Extract the (x, y) coordinate from the center of the cell holding the provided text.  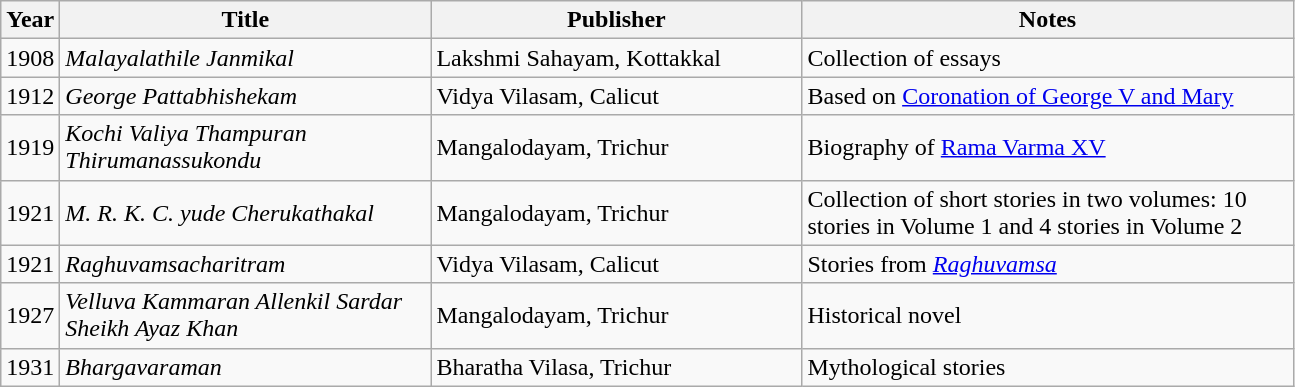
Notes (1048, 20)
George Pattabhishekam (246, 96)
Biography of Rama Varma XV (1048, 148)
Malayalathile Janmikal (246, 58)
1908 (30, 58)
1927 (30, 316)
Historical novel (1048, 316)
1919 (30, 148)
Bhargavaraman (246, 367)
Stories from Raghuvamsa (1048, 264)
Kochi Valiya Thampuran Thirumanassukondu (246, 148)
Year (30, 20)
Bharatha Vilasa, Trichur (616, 367)
Publisher (616, 20)
M. R. K. C. yude Cherukathakal (246, 212)
Collection of short stories in two volumes: 10 stories in Volume 1 and 4 stories in Volume 2 (1048, 212)
Collection of essays (1048, 58)
1931 (30, 367)
Lakshmi Sahayam, Kottakkal (616, 58)
1912 (30, 96)
Title (246, 20)
Raghuvamsacharitram (246, 264)
Based on Coronation of George V and Mary (1048, 96)
Velluva Kammaran Allenkil Sardar Sheikh Ayaz Khan (246, 316)
Mythological stories (1048, 367)
